Detect which cell encompasses the target text, then output its [x, y] center coordinate. 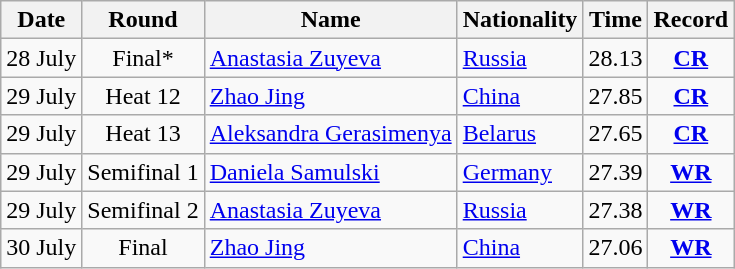
Final [143, 248]
Aleksandra Gerasimenya [330, 134]
27.65 [616, 134]
Semifinal 2 [143, 210]
Heat 12 [143, 96]
Semifinal 1 [143, 172]
Round [143, 20]
28 July [42, 58]
Name [330, 20]
Heat 13 [143, 134]
27.38 [616, 210]
30 July [42, 248]
Final* [143, 58]
28.13 [616, 58]
27.85 [616, 96]
Nationality [520, 20]
Belarus [520, 134]
Daniela Samulski [330, 172]
Germany [520, 172]
Record [691, 20]
27.39 [616, 172]
Time [616, 20]
Date [42, 20]
27.06 [616, 248]
